For the text-containing cell, return its midpoint in [x, y] coordinate format. 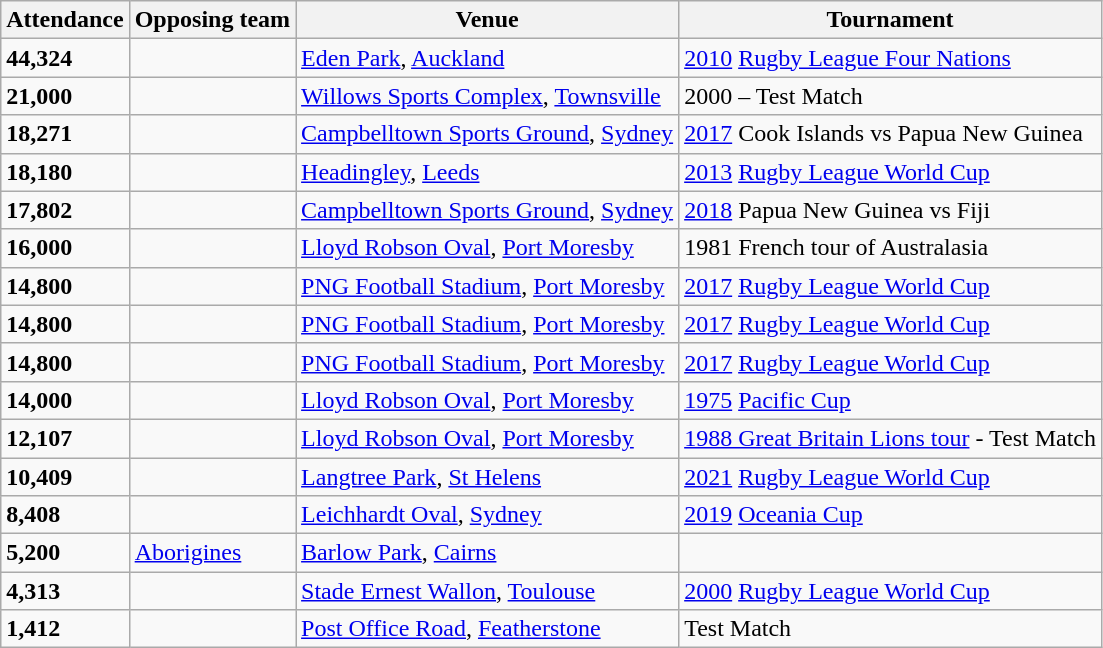
12,107 [65, 438]
2019 Oceania Cup [890, 515]
2021 Rugby League World Cup [890, 477]
21,000 [65, 96]
Venue [488, 20]
Stade Ernest Wallon, Toulouse [488, 591]
Tournament [890, 20]
Willows Sports Complex, Townsville [488, 96]
Leichhardt Oval, Sydney [488, 515]
Barlow Park, Cairns [488, 553]
5,200 [65, 553]
Test Match [890, 629]
Attendance [65, 20]
1975 Pacific Cup [890, 400]
Opposing team [212, 20]
2018 Papua New Guinea vs Fiji [890, 210]
1981 French tour of Australasia [890, 248]
14,000 [65, 400]
8,408 [65, 515]
1988 Great Britain Lions tour - Test Match [890, 438]
2013 Rugby League World Cup [890, 172]
Headingley, Leeds [488, 172]
2010 Rugby League Four Nations [890, 58]
Aborigines [212, 553]
2017 Cook Islands vs Papua New Guinea [890, 134]
18,180 [65, 172]
Langtree Park, St Helens [488, 477]
16,000 [65, 248]
10,409 [65, 477]
2000 – Test Match [890, 96]
18,271 [65, 134]
1,412 [65, 629]
2000 Rugby League World Cup [890, 591]
17,802 [65, 210]
Eden Park, Auckland [488, 58]
Post Office Road, Featherstone [488, 629]
44,324 [65, 58]
4,313 [65, 591]
